Locate the cell with the specified text and output its (x, y) center coordinate. 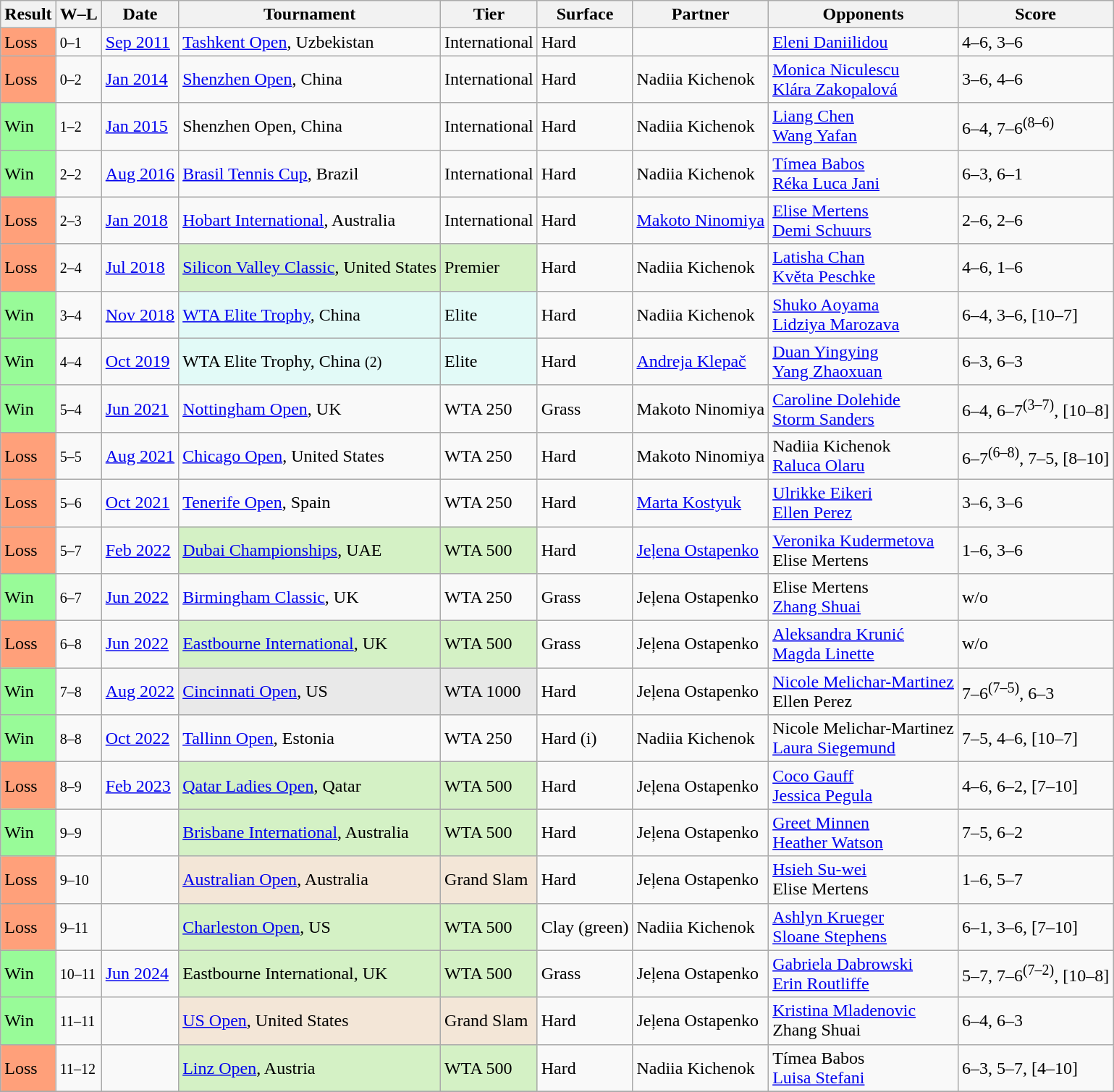
Qatar Ladies Open, Qatar (310, 786)
Tashkent Open, Uzbekistan (310, 42)
Clay (green) (585, 926)
2–6, 2–6 (1035, 220)
1–6, 5–7 (1035, 880)
Shuko Aoyama Lidziya Marozava (864, 314)
Jan 2015 (140, 126)
Charleston Open, US (310, 926)
Caroline Dolehide Storm Sanders (864, 408)
6–8 (78, 644)
3–6, 4–6 (1035, 80)
5–7, 7–6(7–2), [10–8] (1035, 974)
Liang Chen Wang Yafan (864, 126)
6–4, 7–6(8–6) (1035, 126)
Result (28, 14)
Birmingham Classic, UK (310, 598)
Opponents (864, 14)
Tímea Babos Réka Luca Jani (864, 174)
Nadiia Kichenok Raluca Olaru (864, 456)
6–7 (78, 598)
Brasil Tennis Cup, Brazil (310, 174)
Dubai Championships, UAE (310, 550)
6–3, 5–7, [4–10] (1035, 1068)
Nov 2018 (140, 314)
Jan 2014 (140, 80)
Hard (i) (585, 738)
Monica Niculescu Klára Zakopalová (864, 80)
10–11 (78, 974)
Oct 2022 (140, 738)
Tenerife Open, Spain (310, 502)
Premier (489, 268)
Tallinn Open, Estonia (310, 738)
Marta Kostyuk (701, 502)
Andreja Klepač (701, 362)
Brisbane International, Australia (310, 832)
Nicole Melichar-Martinez Laura Siegemund (864, 738)
Silicon Valley Classic, United States (310, 268)
Kristina Mladenovic Zhang Shuai (864, 1020)
0–2 (78, 80)
Jun 2021 (140, 408)
W–L (78, 14)
Australian Open, Australia (310, 880)
Ashlyn Krueger Sloane Stephens (864, 926)
6–3, 6–3 (1035, 362)
9–10 (78, 880)
Gabriela Dabrowski Erin Routliffe (864, 974)
9–11 (78, 926)
11–12 (78, 1068)
Eleni Daniilidou (864, 42)
Cincinnati Open, US (310, 692)
3–6, 3–6 (1035, 502)
6–3, 6–1 (1035, 174)
1–6, 3–6 (1035, 550)
5–6 (78, 502)
Feb 2023 (140, 786)
4–4 (78, 362)
Elise Mertens Zhang Shuai (864, 598)
Hsieh Su-wei Elise Mertens (864, 880)
6–4, 6–7(3–7), [10–8] (1035, 408)
Latisha Chan Květa Peschke (864, 268)
6–1, 3–6, [7–10] (1035, 926)
Jan 2018 (140, 220)
Chicago Open, United States (310, 456)
4–6, 1–6 (1035, 268)
Nottingham Open, UK (310, 408)
Duan Yingying Yang Zhaoxuan (864, 362)
Aug 2022 (140, 692)
2–3 (78, 220)
6–4, 3–6, [10–7] (1035, 314)
Aleksandra Krunić Magda Linette (864, 644)
Linz Open, Austria (310, 1068)
US Open, United States (310, 1020)
WTA Elite Trophy, China (2) (310, 362)
Veronika Kudermetova Elise Mertens (864, 550)
Aug 2021 (140, 456)
Tímea Babos Luisa Stefani (864, 1068)
9–9 (78, 832)
Tier (489, 14)
11–11 (78, 1020)
Nicole Melichar-Martinez Ellen Perez (864, 692)
Surface (585, 14)
WTA Elite Trophy, China (310, 314)
Feb 2022 (140, 550)
4–6, 3–6 (1035, 42)
2–4 (78, 268)
1–2 (78, 126)
6–7(6–8), 7–5, [8–10] (1035, 456)
Partner (701, 14)
5–7 (78, 550)
Greet Minnen Heather Watson (864, 832)
WTA 1000 (489, 692)
Sep 2011 (140, 42)
8–8 (78, 738)
5–5 (78, 456)
3–4 (78, 314)
Oct 2021 (140, 502)
7–8 (78, 692)
5–4 (78, 408)
Date (140, 14)
Ulrikke Eikeri Ellen Perez (864, 502)
0–1 (78, 42)
6–4, 6–3 (1035, 1020)
Score (1035, 14)
Jul 2018 (140, 268)
Jun 2024 (140, 974)
Aug 2016 (140, 174)
8–9 (78, 786)
Coco Gauff Jessica Pegula (864, 786)
Tournament (310, 14)
7–6(7–5), 6–3 (1035, 692)
4–6, 6–2, [7–10] (1035, 786)
Elise Mertens Demi Schuurs (864, 220)
Hobart International, Australia (310, 220)
2–2 (78, 174)
7–5, 4–6, [10–7] (1035, 738)
7–5, 6–2 (1035, 832)
Oct 2019 (140, 362)
